Extract the (X, Y) coordinate from the center of the cell holding the provided text.  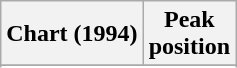
Peak position (189, 34)
Chart (1994) (72, 34)
